From the cell containing the given text, extract its center point as [x, y] coordinate. 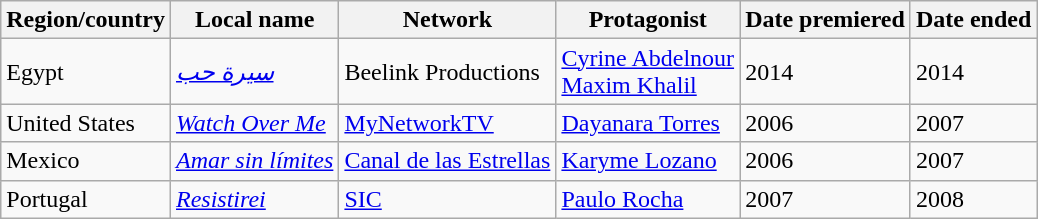
Amar sin límites [254, 161]
Dayanara Torres [648, 123]
سيرة حب [254, 72]
Protagonist [648, 20]
Resistirei [254, 199]
United States [86, 123]
Date premiered [826, 20]
2008 [973, 199]
Portugal [86, 199]
MyNetworkTV [448, 123]
Paulo Rocha [648, 199]
SIC [448, 199]
Network [448, 20]
Cyrine AbdelnourMaxim Khalil [648, 72]
Karyme Lozano [648, 161]
Local name [254, 20]
Canal de las Estrellas [448, 161]
Watch Over Me [254, 123]
Date ended [973, 20]
Mexico [86, 161]
Region/country [86, 20]
Beelink Productions [448, 72]
Egypt [86, 72]
